Scan for the cell matching the given text and deliver its (X, Y) coordinate at center. 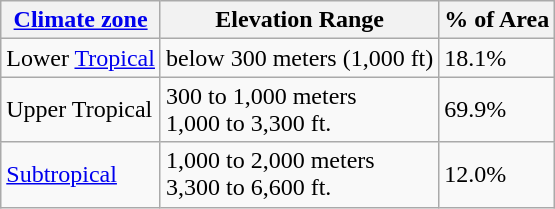
Upper Tropical (81, 110)
Lower Tropical (81, 58)
below 300 meters (1,000 ft) (299, 58)
% of Area (497, 20)
300 to 1,000 meters1,000 to 3,300 ft. (299, 110)
Subtropical (81, 174)
1,000 to 2,000 meters3,300 to 6,600 ft. (299, 174)
69.9% (497, 110)
18.1% (497, 58)
Elevation Range (299, 20)
12.0% (497, 174)
Climate zone (81, 20)
